Extract the [X, Y] coordinate from the center of the cell holding the provided text.  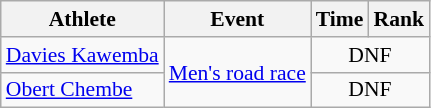
Obert Chembe [82, 90]
Rank [400, 19]
Athlete [82, 19]
Men's road race [238, 72]
Davies Kawemba [82, 55]
Event [238, 19]
Time [340, 19]
